Locate the cell with the specified text and output its (X, Y) center coordinate. 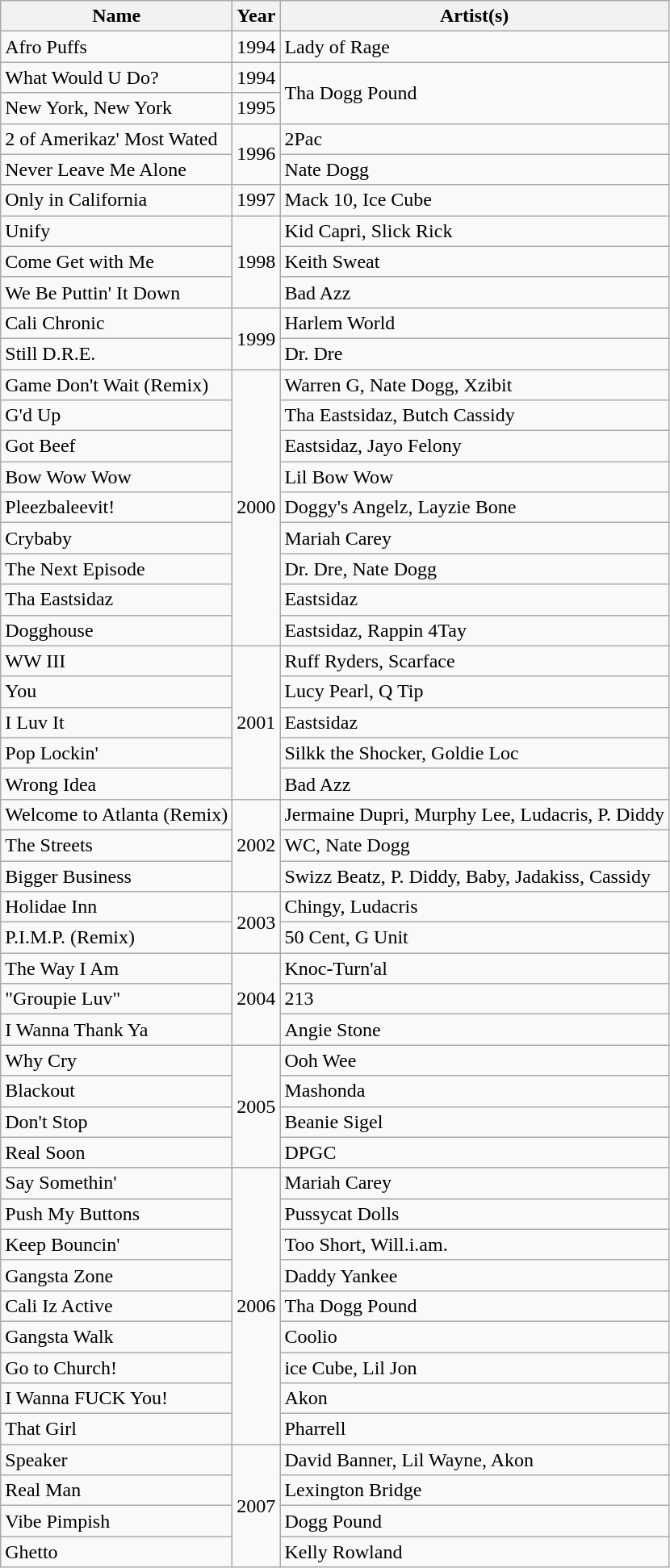
Pussycat Dolls (475, 1214)
Come Get with Me (116, 261)
1997 (257, 200)
Too Short, Will.i.am. (475, 1244)
Dogghouse (116, 630)
1999 (257, 338)
I Luv It (116, 722)
2001 (257, 722)
Ruff Ryders, Scarface (475, 661)
Year (257, 16)
DPGC (475, 1152)
David Banner, Lil Wayne, Akon (475, 1460)
2Pac (475, 139)
Holidae Inn (116, 907)
1995 (257, 108)
Bow Wow Wow (116, 477)
Knoc-Turn'al (475, 968)
Gangsta Zone (116, 1275)
WW III (116, 661)
Pharrell (475, 1429)
Bigger Business (116, 876)
1998 (257, 261)
The Streets (116, 845)
Nate Dogg (475, 169)
2 of Amerikaz' Most Wated (116, 139)
Eastsidaz, Rappin 4Tay (475, 630)
Ghetto (116, 1552)
Eastsidaz, Jayo Felony (475, 446)
Still D.R.E. (116, 353)
Ooh Wee (475, 1060)
1996 (257, 154)
Cali Chronic (116, 323)
Never Leave Me Alone (116, 169)
Why Cry (116, 1060)
Wrong Idea (116, 784)
G'd Up (116, 416)
2007 (257, 1506)
I Wanna FUCK You! (116, 1399)
Lexington Bridge (475, 1491)
2005 (257, 1106)
Speaker (116, 1460)
Name (116, 16)
Beanie Sigel (475, 1122)
Jermaine Dupri, Murphy Lee, Ludacris, P. Diddy (475, 814)
Keith Sweat (475, 261)
Coolio (475, 1336)
Welcome to Atlanta (Remix) (116, 814)
213 (475, 999)
Chingy, Ludacris (475, 907)
Afro Puffs (116, 47)
Only in California (116, 200)
Doggy's Angelz, Layzie Bone (475, 508)
Tha Eastsidaz (116, 600)
Real Soon (116, 1152)
Game Don't Wait (Remix) (116, 385)
Kid Capri, Slick Rick (475, 231)
Daddy Yankee (475, 1275)
Dr. Dre, Nate Dogg (475, 569)
Lil Bow Wow (475, 477)
Pleezbaleevit! (116, 508)
"Groupie Luv" (116, 999)
Push My Buttons (116, 1214)
Tha Eastsidaz, Butch Cassidy (475, 416)
Silkk the Shocker, Goldie Loc (475, 753)
Cali Iz Active (116, 1306)
Lady of Rage (475, 47)
Mack 10, Ice Cube (475, 200)
Akon (475, 1399)
Dr. Dre (475, 353)
2000 (257, 508)
New York, New York (116, 108)
What Would U Do? (116, 77)
You (116, 692)
2004 (257, 999)
Real Man (116, 1491)
P.I.M.P. (Remix) (116, 938)
Dogg Pound (475, 1521)
Vibe Pimpish (116, 1521)
2003 (257, 922)
Kelly Rowland (475, 1552)
Unify (116, 231)
Crybaby (116, 538)
The Next Episode (116, 569)
2006 (257, 1306)
2002 (257, 845)
We Be Puttin' It Down (116, 292)
Harlem World (475, 323)
Mashonda (475, 1091)
Gangsta Walk (116, 1336)
Say Somethin' (116, 1183)
ice Cube, Lil Jon (475, 1368)
Swizz Beatz, P. Diddy, Baby, Jadakiss, Cassidy (475, 876)
Artist(s) (475, 16)
That Girl (116, 1429)
Got Beef (116, 446)
Don't Stop (116, 1122)
Pop Lockin' (116, 753)
Keep Bouncin' (116, 1244)
Blackout (116, 1091)
Go to Church! (116, 1368)
50 Cent, G Unit (475, 938)
Warren G, Nate Dogg, Xzibit (475, 385)
Lucy Pearl, Q Tip (475, 692)
The Way I Am (116, 968)
WC, Nate Dogg (475, 845)
I Wanna Thank Ya (116, 1030)
Angie Stone (475, 1030)
